Scan for the cell matching the given text and deliver its [X, Y] coordinate at center. 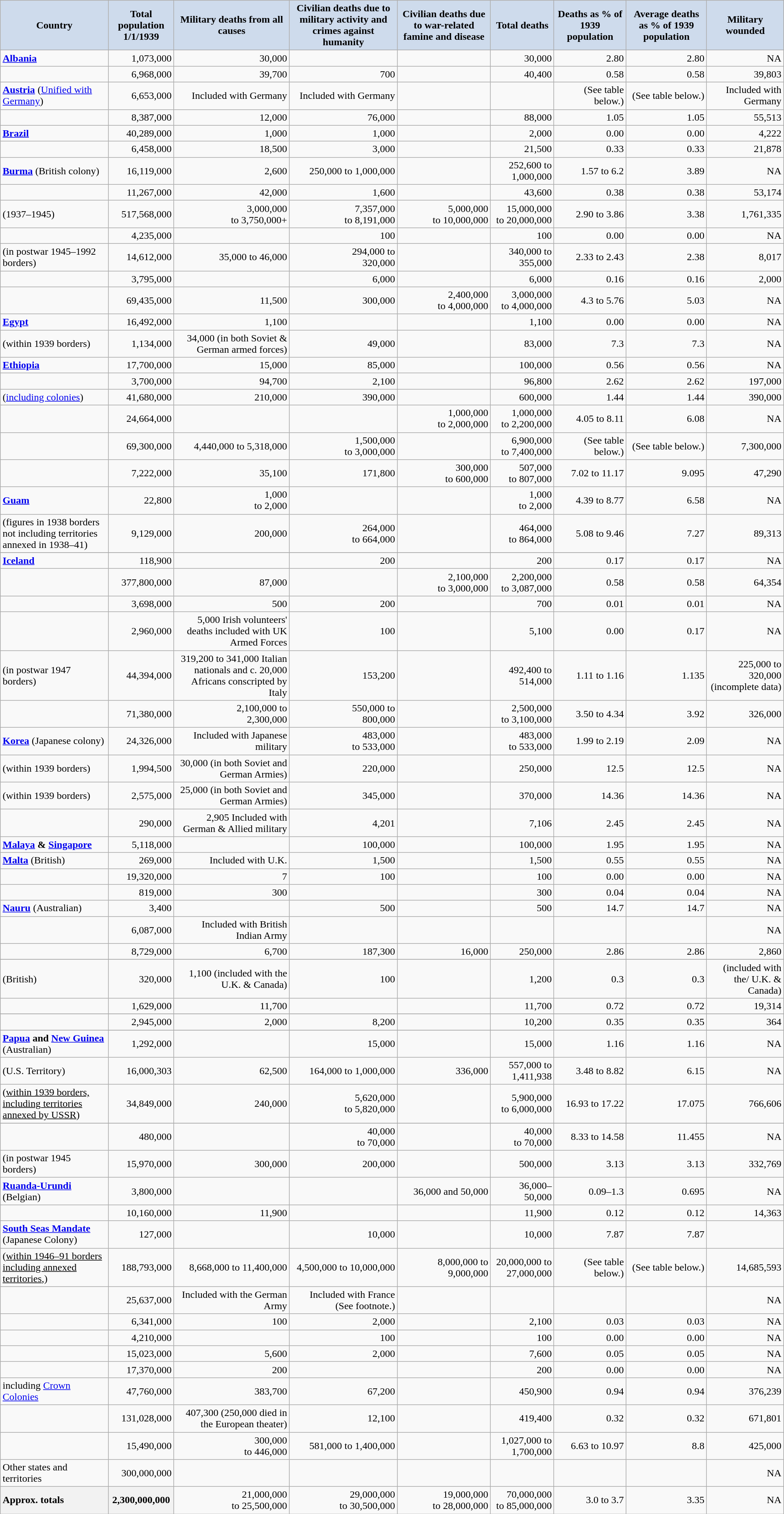
88,000 [522, 117]
(figures in 1938 borders not including territories annexed in 1938–41) [54, 533]
517,568,000 [141, 214]
4,500,000 to 10,000,000 [343, 1267]
2,100,000 to2,300,000 [232, 714]
2,400,000to 4,000,000 [444, 301]
7.02 to 11.17 [590, 473]
3,700,000 [141, 381]
15,000,000to 20,000,000 [522, 214]
5.08 to 9.46 [590, 533]
0.09–1.3 [590, 1191]
383,700 [232, 1391]
4,222 [745, 133]
197,000 [745, 381]
Egypt [54, 322]
87,000 [232, 582]
24,664,000 [141, 419]
118,900 [141, 561]
8.8 [666, 1445]
5,600 [232, 1354]
127,000 [141, 1234]
5,620,000to 5,820,000 [343, 1104]
76,000 [343, 117]
220,000 [343, 768]
(1937–1945) [54, 214]
Nauru (Australian) [54, 908]
10,200 [522, 1022]
(in postwar 1947 borders) [54, 675]
819,000 [141, 892]
550,000 to800,000 [343, 714]
7,600 [522, 1354]
20,000,000 to 27,000,000 [522, 1267]
1,134,000 [141, 344]
252,600 to 1,000,000 [522, 171]
1,629,000 [141, 1006]
16,000 [444, 951]
30,000 (in both Soviet and German Armies) [232, 768]
6,458,000 [141, 149]
18,500 [232, 149]
300,000,000 [141, 1473]
264,000to 664,000 [343, 533]
370,000 [522, 796]
2.38 [666, 257]
Deaths as % of 1939 population [590, 25]
483,000 to 533,000 [522, 741]
419,400 [522, 1418]
Brazil [54, 133]
12,000 [232, 117]
Austria (Unified with Germany) [54, 96]
6,341,000 [141, 1322]
1,600 [343, 192]
29,000,000to 30,500,000 [343, 1501]
16.93 to 17.22 [590, 1104]
11.455 [666, 1137]
332,769 [745, 1164]
Other states and territories [54, 1473]
3.89 [666, 171]
300,000to 600,000 [444, 473]
36,000 and 50,000 [444, 1191]
39,700 [232, 74]
300,000 to 446,000 [232, 1445]
89,313 [745, 533]
25,637,000 [141, 1300]
3,400 [141, 908]
42,000 [232, 192]
2,960,000 [141, 631]
Iceland [54, 561]
1,000,000to 2,000,000 [444, 419]
44,394,000 [141, 675]
2.33 to 2.43 [590, 257]
188,793,000 [141, 1267]
Military wounded [745, 25]
70,000,000to 85,000,000 [522, 1501]
4.05 to 8.11 [590, 419]
including Crown Colonies [54, 1391]
5.03 [666, 301]
9.095 [666, 473]
250,000 to 1,000,000 [343, 171]
5,900,000 to 6,000,000 [522, 1104]
(in postwar 1945–1992 borders) [54, 257]
2,905 Included with German & Allied military [232, 823]
64,354 [745, 582]
6,900,000 to 7,400,000 [522, 446]
24,326,000 [141, 741]
Civilian deaths due to war-related famine and disease [444, 25]
69,300,000 [141, 446]
Korea (Japanese colony) [54, 741]
6,653,000 [141, 96]
(U.S. Territory) [54, 1071]
16,119,000 [141, 171]
39,803 [745, 74]
17,370,000 [141, 1369]
Papua and New Guinea (Australian) [54, 1043]
Total population1/1/1939 [141, 25]
5,000,000to 10,000,000 [444, 214]
581,000 to 1,400,000 [343, 1445]
3,800,000 [141, 1191]
1,761,335 [745, 214]
83,000 [522, 344]
7 [232, 876]
7.27 [666, 533]
210,000 [232, 397]
71,380,000 [141, 714]
34,849,000 [141, 1104]
53,174 [745, 192]
Guam [54, 500]
4.39 to 8.77 [590, 500]
5,118,000 [141, 845]
3,698,000 [141, 604]
21,878 [745, 149]
2,500,000to 3,100,000 [522, 714]
320,000 [141, 979]
1,100 (included with the U.K. & Canada) [232, 979]
3.92 [666, 714]
17,700,000 [141, 365]
3.50 to 4.34 [590, 714]
16,492,000 [141, 322]
483,000to 533,000 [343, 741]
376,239 [745, 1391]
Civilian deaths due to military activity and crimes against humanity [343, 25]
1,073,000 [141, 58]
94,700 [232, 381]
11,500 [232, 301]
500,000 [522, 1164]
3.35 [666, 1501]
364 [745, 1022]
(within 1939 borders, including territories annexed by USSR) [54, 1104]
3,000 [343, 149]
2,945,000 [141, 1022]
9,129,000 [141, 533]
2,200,000to 3,087,000 [522, 582]
11,267,000 [141, 192]
5,000 Irish volunteers' deaths included with UK Armed Forces [232, 631]
12,100 [343, 1418]
671,801 [745, 1418]
345,000 [343, 796]
2,600 [232, 171]
1,000,000to 2,200,000 [522, 419]
14,685,593 [745, 1267]
3,795,000 [141, 279]
43,600 [522, 192]
2,300,000,000 [141, 1501]
340,000 to 355,000 [522, 257]
15,023,000 [141, 1354]
290,000 [141, 823]
240,000 [232, 1104]
1.135 [666, 675]
294,000 to320,000 [343, 257]
1,994,500 [141, 768]
4.3 to 5.76 [590, 301]
21,500 [522, 149]
164,000 to 1,000,000 [343, 1071]
(in postwar 1945 borders) [54, 1164]
557,000 to 1,411,938 [522, 1071]
25,000 (in both Soviet and German Armies) [232, 796]
Ruanda-Urundi (Belgian) [54, 1191]
15,490,000 [141, 1445]
8,387,000 [141, 117]
Ethiopia [54, 365]
Country [54, 25]
35,100 [232, 473]
2,860 [745, 951]
Included with the German Army [232, 1300]
1,500,000to 3,000,000 [343, 446]
1.57 to 6.2 [590, 171]
492,400 to 514,000 [522, 675]
49,000 [343, 344]
(including colonies) [54, 397]
14,363 [745, 1213]
7,106 [522, 823]
Military deaths from all causes [232, 25]
2,575,000 [141, 796]
464,000to 864,000 [522, 533]
19,000,000to 28,000,000 [444, 1501]
Total deaths [522, 25]
Average deaths as % of 1939 population [666, 25]
225,000 to 320,000 (incomplete data) [745, 675]
Included with France (See footnote.) [343, 1300]
6,968,000 [141, 74]
67,200 [343, 1391]
3,000,000to 4,000,000 [522, 301]
22,800 [141, 500]
4,440,000 to 5,318,000 [232, 446]
8,729,000 [141, 951]
1.11 to 1.16 [590, 675]
4,201 [343, 823]
766,606 [745, 1104]
6.15 [666, 1071]
35,000 to 46,000 [232, 257]
South Seas Mandate (Japanese Colony) [54, 1234]
6.58 [666, 500]
3.38 [666, 214]
Included with U.K. [232, 860]
319,200 to 341,000 Italian nationals and c. 20,000 Africans conscripted by Italy [232, 675]
19,320,000 [141, 876]
326,000 [745, 714]
3,000,000 to 3,750,000+ [232, 214]
15,970,000 [141, 1164]
2.90 to 3.86 [590, 214]
Malaya & Singapore [54, 845]
96,800 [522, 381]
1.99 to 2.19 [590, 741]
47,760,000 [141, 1391]
62,500 [232, 1071]
8,000,000 to 9,000,000 [444, 1267]
19,314 [745, 1006]
6,700 [232, 951]
Approx. totals [54, 1501]
2,100,000to 3,000,000 [444, 582]
69,435,000 [141, 301]
1,027,000 to 1,700,000 [522, 1445]
171,800 [343, 473]
3.0 to 3.7 [590, 1501]
36,000–50,000 [522, 1191]
131,028,000 [141, 1418]
(included with the/ U.K. & Canada) [745, 979]
7,300,000 [745, 446]
8,668,000 to 11,400,000 [232, 1267]
21,000,000to 25,500,000 [232, 1501]
0.695 [666, 1191]
1,292,000 [141, 1043]
40,400 [522, 74]
4,210,000 [141, 1338]
407,300 (250,000 died in the European theater) [232, 1418]
6.08 [666, 419]
7,222,000 [141, 473]
2.09 [666, 741]
153,200 [343, 675]
3.48 to 8.82 [590, 1071]
336,000 [444, 1071]
507,000to 807,000 [522, 473]
269,000 [141, 860]
16,000,303 [141, 1071]
40,289,000 [141, 133]
8,017 [745, 257]
187,300 [343, 951]
(within 1946–91 borders including annexed territories,) [54, 1267]
425,000 [745, 1445]
7,357,000 to 8,191,000 [343, 214]
1,200 [522, 979]
47,290 [745, 473]
6.63 to 10.97 [590, 1445]
6,087,000 [141, 930]
Included with British Indian Army [232, 930]
55,513 [745, 117]
34,000 (in both Soviet & German armed forces) [232, 344]
(British) [54, 979]
Malta (British) [54, 860]
17.075 [666, 1104]
Included with Japanese military [232, 741]
4,235,000 [141, 235]
450,900 [522, 1391]
Albania [54, 58]
5,100 [522, 631]
10,160,000 [141, 1213]
8.33 to 14.58 [590, 1137]
8,200 [343, 1022]
Burma (British colony) [54, 171]
480,000 [141, 1137]
14,612,000 [141, 257]
85,000 [343, 365]
600,000 [522, 397]
377,800,000 [141, 582]
41,680,000 [141, 397]
